Return the (x, y) coordinate for the center point of the cell that contains the specified text.  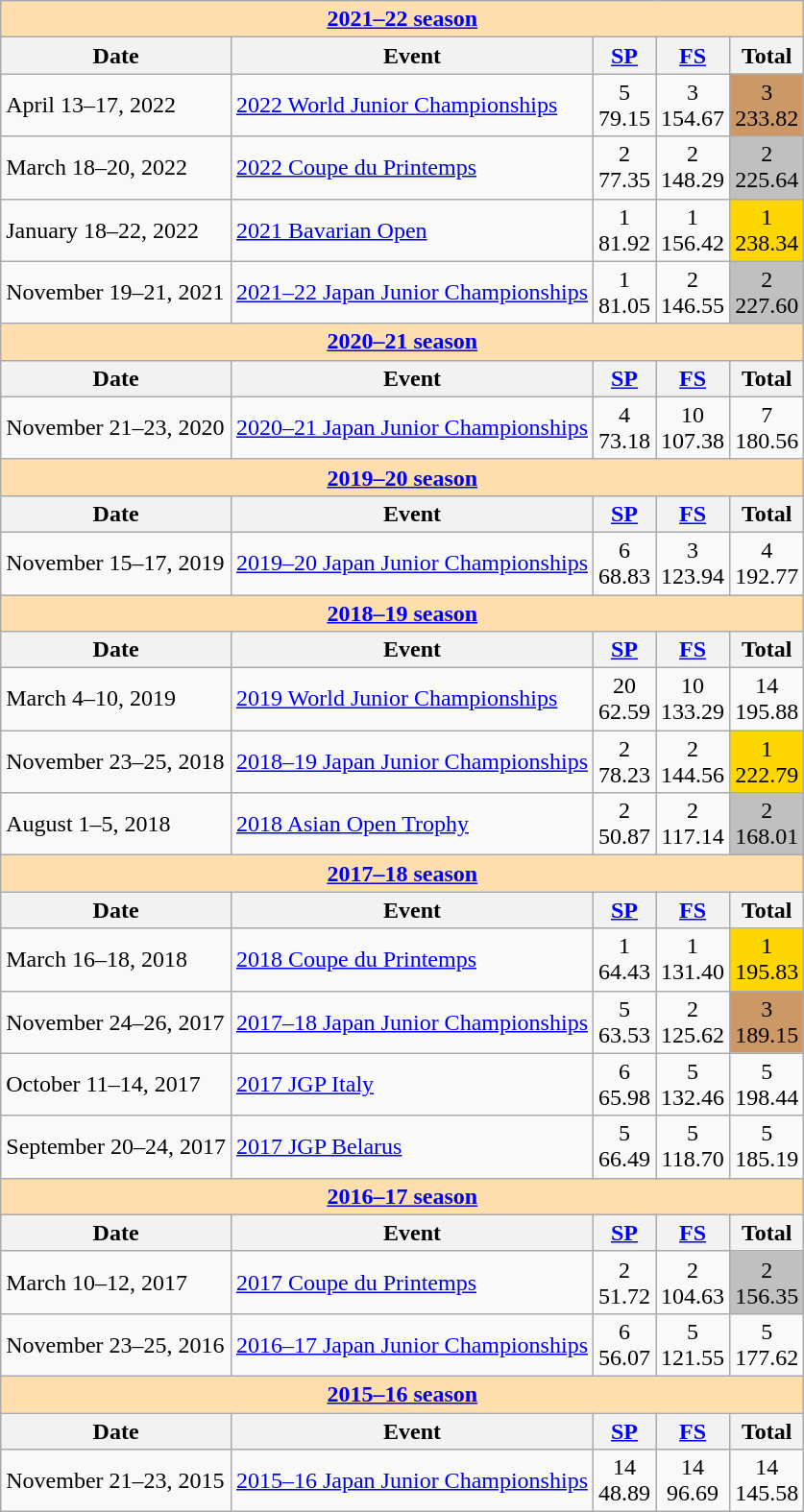
2 125.62 (694, 1021)
April 13–17, 2022 (116, 106)
20 62.59 (624, 699)
5 177.62 (767, 1344)
2 146.55 (694, 292)
2 144.56 (694, 762)
2022 World Junior Championships (411, 106)
4 192.77 (767, 563)
2 168.01 (767, 824)
2018–19 season (402, 613)
2015–16 Japan Junior Championships (411, 1480)
2017 Coupe du Printemps (411, 1283)
2 148.29 (694, 167)
2020–21 season (402, 342)
2 225.64 (767, 167)
3 233.82 (767, 106)
March 16–18, 2018 (116, 960)
1 64.43 (624, 960)
2 77.35 (624, 167)
2021 Bavarian Open (411, 230)
November 21–23, 2015 (116, 1480)
2021–22 season (402, 19)
2017–18 season (402, 874)
November 23–25, 2018 (116, 762)
1 195.83 (767, 960)
1 131.40 (694, 960)
5 185.19 (767, 1146)
March 10–12, 2017 (116, 1283)
1 81.92 (624, 230)
6 56.07 (624, 1344)
10 107.38 (694, 428)
March 4–10, 2019 (116, 699)
2017 JGP Belarus (411, 1146)
6 65.98 (624, 1085)
November 23–25, 2016 (116, 1344)
5 79.15 (624, 106)
2019–20 season (402, 477)
2018–19 Japan Junior Championships (411, 762)
5 118.70 (694, 1146)
3 189.15 (767, 1021)
14 195.88 (767, 699)
2015–16 season (402, 1394)
November 21–23, 2020 (116, 428)
November 19–21, 2021 (116, 292)
2 78.23 (624, 762)
2017 JGP Italy (411, 1085)
5 63.53 (624, 1021)
2 227.60 (767, 292)
September 20–24, 2017 (116, 1146)
5 121.55 (694, 1344)
2021–22 Japan Junior Championships (411, 292)
7 180.56 (767, 428)
2020–21 Japan Junior Championships (411, 428)
14 48.89 (624, 1480)
November 15–17, 2019 (116, 563)
2019–20 Japan Junior Championships (411, 563)
2018 Coupe du Printemps (411, 960)
1 156.42 (694, 230)
2 117.14 (694, 824)
4 73.18 (624, 428)
October 11–14, 2017 (116, 1085)
10 133.29 (694, 699)
5 66.49 (624, 1146)
2017–18 Japan Junior Championships (411, 1021)
14 145.58 (767, 1480)
5 198.44 (767, 1085)
2016–17 season (402, 1196)
3 154.67 (694, 106)
2 51.72 (624, 1283)
6 68.83 (624, 563)
1 238.34 (767, 230)
2 156.35 (767, 1283)
1 81.05 (624, 292)
2016–17 Japan Junior Championships (411, 1344)
2022 Coupe du Printemps (411, 167)
November 24–26, 2017 (116, 1021)
March 18–20, 2022 (116, 167)
3 123.94 (694, 563)
5 132.46 (694, 1085)
14 96.69 (694, 1480)
2 50.87 (624, 824)
2019 World Junior Championships (411, 699)
August 1–5, 2018 (116, 824)
1 222.79 (767, 762)
2018 Asian Open Trophy (411, 824)
January 18–22, 2022 (116, 230)
2 104.63 (694, 1283)
